Provide the [X, Y] coordinate of the cell's center where the given text is located.  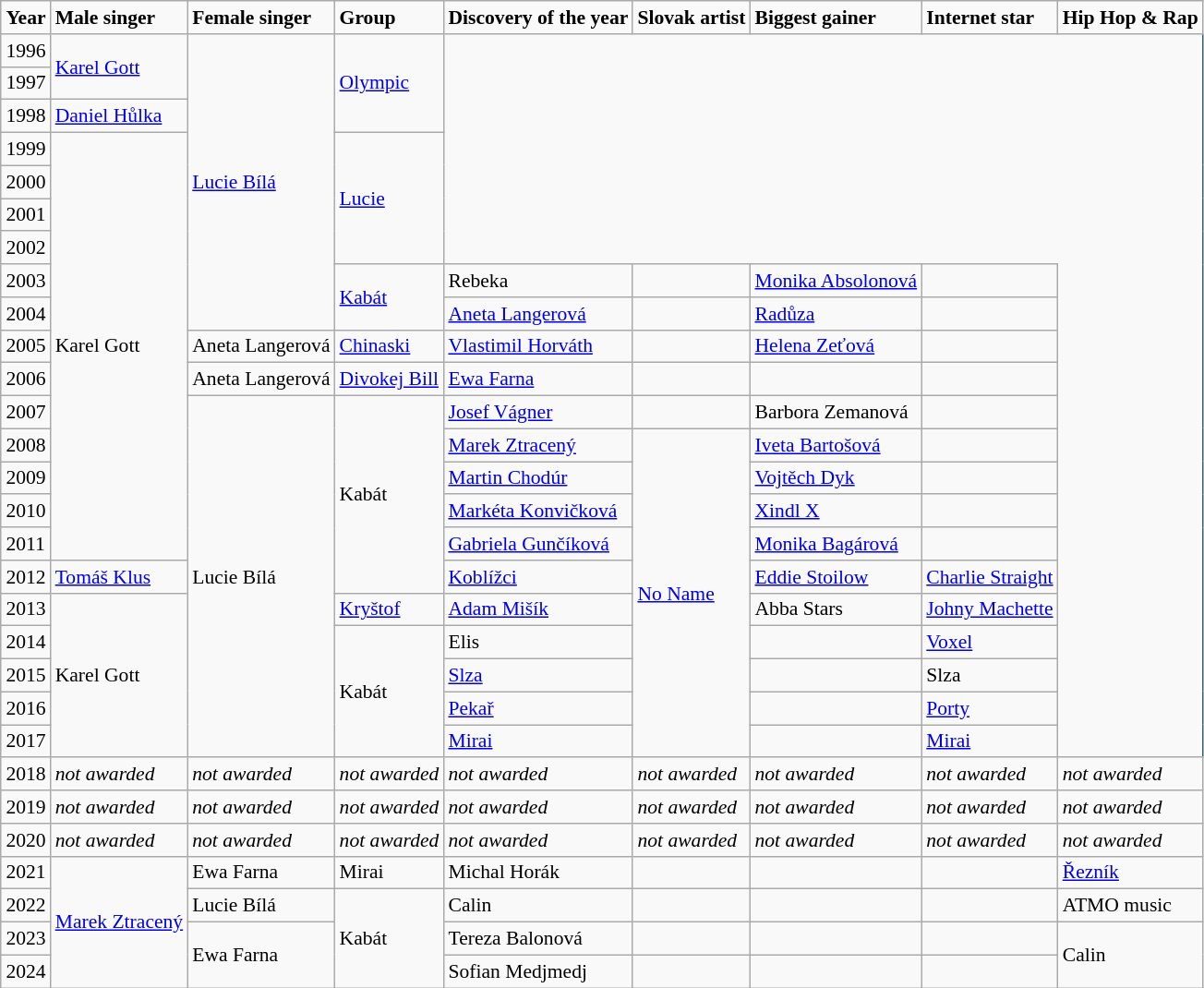
2004 [26, 313]
2016 [26, 708]
2010 [26, 511]
2008 [26, 445]
Řezník [1130, 873]
Rebeka [537, 281]
Eddie Stoilow [836, 576]
Year [26, 18]
No Name [691, 593]
Barbora Zemanová [836, 412]
Sofian Medjmedj [537, 971]
Discovery of the year [537, 18]
Biggest gainer [836, 18]
Pekař [537, 708]
2000 [26, 182]
2011 [26, 544]
Male singer [120, 18]
Iveta Bartošová [836, 445]
Elis [537, 643]
Josef Vágner [537, 412]
Slovak artist [691, 18]
Daniel Hůlka [120, 116]
Vlastimil Horváth [537, 346]
Vojtěch Dyk [836, 478]
Markéta Konvičková [537, 511]
2007 [26, 412]
2003 [26, 281]
Radůza [836, 313]
2017 [26, 741]
2024 [26, 971]
Helena Zeťová [836, 346]
Olympic [390, 83]
Tomáš Klus [120, 576]
Chinaski [390, 346]
ATMO music [1130, 906]
Koblížci [537, 576]
2013 [26, 609]
1997 [26, 83]
2002 [26, 247]
Johny Machette [990, 609]
Female singer [260, 18]
Abba Stars [836, 609]
Xindl X [836, 511]
Porty [990, 708]
Adam Mišík [537, 609]
2012 [26, 576]
2015 [26, 675]
2021 [26, 873]
Monika Absolonová [836, 281]
Lucie [390, 198]
Divokej Bill [390, 380]
Internet star [990, 18]
2018 [26, 774]
2005 [26, 346]
2009 [26, 478]
Martin Chodúr [537, 478]
2020 [26, 839]
Group [390, 18]
2014 [26, 643]
2001 [26, 214]
Monika Bagárová [836, 544]
2023 [26, 938]
1999 [26, 149]
Michal Horák [537, 873]
Voxel [990, 643]
Gabriela Gunčíková [537, 544]
Charlie Straight [990, 576]
2022 [26, 906]
Kryštof [390, 609]
Tereza Balonová [537, 938]
1996 [26, 50]
1998 [26, 116]
2019 [26, 807]
Hip Hop & Rap [1130, 18]
2006 [26, 380]
